Capture the cell that displays the provided text and extract its [X, Y] central coordinate. 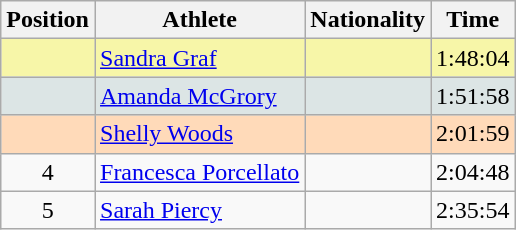
4 [48, 172]
2:04:48 [473, 172]
5 [48, 210]
1:48:04 [473, 58]
Shelly Woods [199, 134]
Time [473, 20]
Sarah Piercy [199, 210]
2:01:59 [473, 134]
2:35:54 [473, 210]
Athlete [199, 20]
Amanda McGrory [199, 96]
Nationality [368, 20]
Sandra Graf [199, 58]
Position [48, 20]
1:51:58 [473, 96]
Francesca Porcellato [199, 172]
